Pinpoint the cell where the given text exists, returning its (x, y) midpoint coordinate. 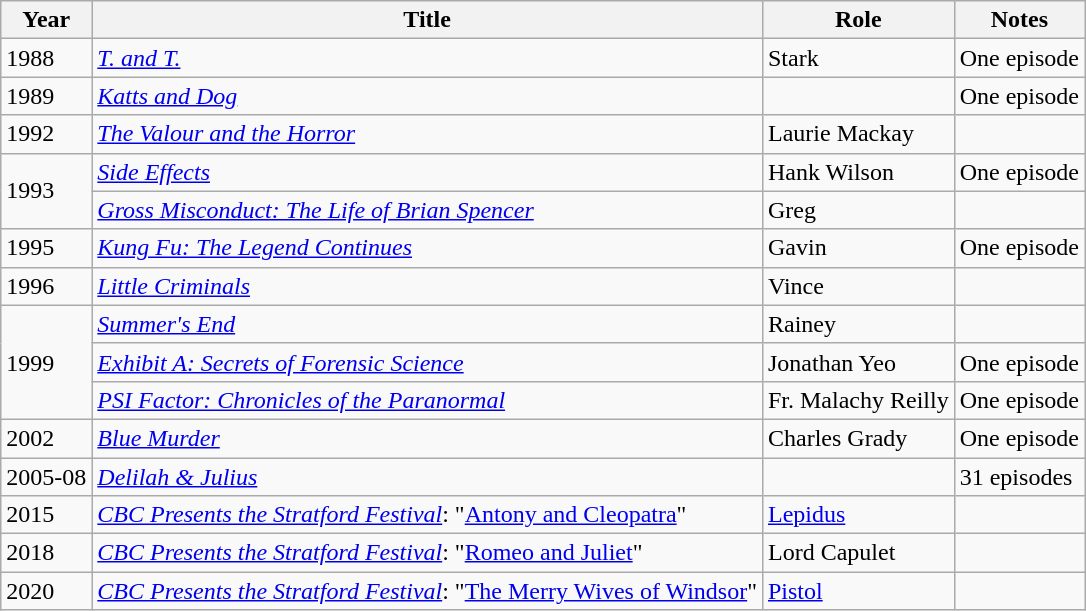
1996 (46, 286)
2002 (46, 438)
Delilah & Julius (428, 477)
Vince (858, 286)
Fr. Malachy Reilly (858, 400)
CBC Presents the Stratford Festival: "The Merry Wives of Windsor" (428, 591)
CBC Presents the Stratford Festival: "Antony and Cleopatra" (428, 515)
Year (46, 20)
1995 (46, 248)
Side Effects (428, 172)
Gavin (858, 248)
Gross Misconduct: The Life of Brian Spencer (428, 210)
Laurie Mackay (858, 134)
The Valour and the Horror (428, 134)
1993 (46, 191)
Lepidus (858, 515)
CBC Presents the Stratford Festival: "Romeo and Juliet" (428, 553)
Role (858, 20)
1989 (46, 96)
Exhibit A: Secrets of Forensic Science (428, 362)
Notes (1019, 20)
Lord Capulet (858, 553)
Summer's End (428, 324)
Blue Murder (428, 438)
1988 (46, 58)
PSI Factor: Chronicles of the Paranormal (428, 400)
2020 (46, 591)
Jonathan Yeo (858, 362)
T. and T. (428, 58)
31 episodes (1019, 477)
Rainey (858, 324)
Greg (858, 210)
Charles Grady (858, 438)
Pistol (858, 591)
Stark (858, 58)
Title (428, 20)
2005-08 (46, 477)
2018 (46, 553)
Kung Fu: The Legend Continues (428, 248)
Little Criminals (428, 286)
2015 (46, 515)
Katts and Dog (428, 96)
1999 (46, 362)
Hank Wilson (858, 172)
1992 (46, 134)
